Locate the cell with the specified text and output its (X, Y) center coordinate. 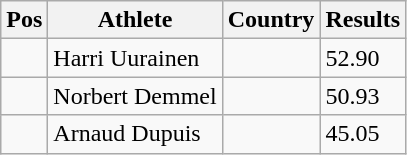
50.93 (363, 96)
Athlete (135, 20)
Results (363, 20)
45.05 (363, 134)
Arnaud Dupuis (135, 134)
Pos (24, 20)
Harri Uurainen (135, 58)
52.90 (363, 58)
Country (271, 20)
Norbert Demmel (135, 96)
